For the text-containing cell, return its midpoint in [X, Y] coordinate format. 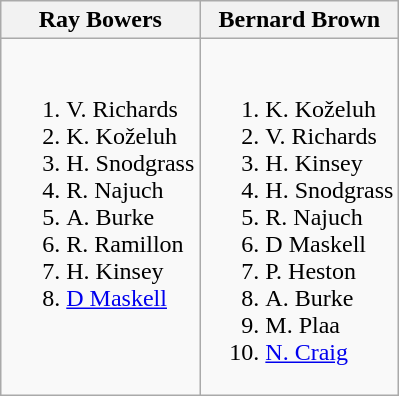
Bernard Brown [300, 20]
Ray Bowers [100, 20]
K. Koželuh V. Richards H. Kinsey H. Snodgrass R. Najuch D Maskell P. Heston A. Burke M. Plaa N. Craig [300, 217]
V. Richards K. Koželuh H. Snodgrass R. Najuch A. Burke R. Ramillon H. Kinsey D Maskell [100, 217]
